Capture the cell that displays the provided text and extract its (X, Y) central coordinate. 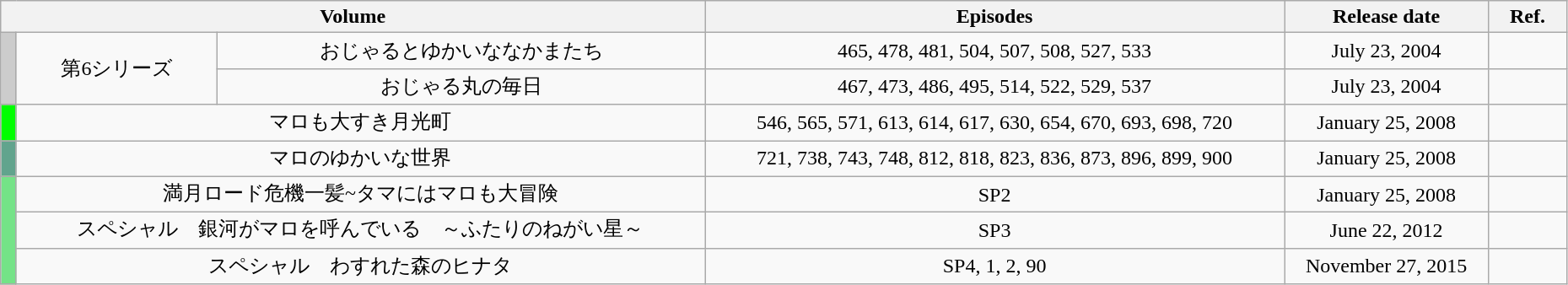
SP4, 1, 2, 90 (995, 266)
第6シリーズ (116, 69)
November 27, 2015 (1387, 266)
SP2 (995, 194)
465, 478, 481, 504, 507, 508, 527, 533 (995, 51)
546, 565, 571, 613, 614, 617, 630, 654, 670, 693, 698, 720 (995, 123)
満月ロード危機一髪~タマにはマロも大冒険 (360, 194)
スペシャル 銀河がマロを呼んでいる ～ふたりのねがい星～ (360, 231)
Episodes (995, 17)
おじゃる丸の毎日 (461, 86)
おじゃるとゆかいななかまたち (461, 51)
Ref. (1528, 17)
June 22, 2012 (1387, 231)
スペシャル わすれた森のヒナタ (360, 266)
マロも大すき月光町 (360, 123)
Release date (1387, 17)
SP3 (995, 231)
マロのゆかいな世界 (360, 159)
467, 473, 486, 495, 514, 522, 529, 537 (995, 86)
Volume (353, 17)
721, 738, 743, 748, 812, 818, 823, 836, 873, 896, 899, 900 (995, 159)
